Locate the cell with the specified text and output its [X, Y] center coordinate. 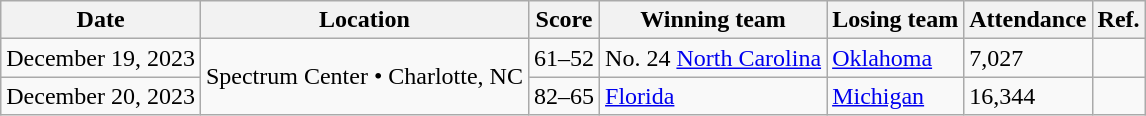
82–65 [564, 96]
Winning team [714, 20]
16,344 [1028, 96]
Florida [714, 96]
No. 24 North Carolina [714, 58]
Date [101, 20]
Score [564, 20]
Ref. [1118, 20]
7,027 [1028, 58]
61–52 [564, 58]
Location [364, 20]
Oklahoma [896, 58]
December 20, 2023 [101, 96]
Attendance [1028, 20]
December 19, 2023 [101, 58]
Spectrum Center • Charlotte, NC [364, 77]
Losing team [896, 20]
Michigan [896, 96]
